Return [X, Y] of the center of cell containing provided text 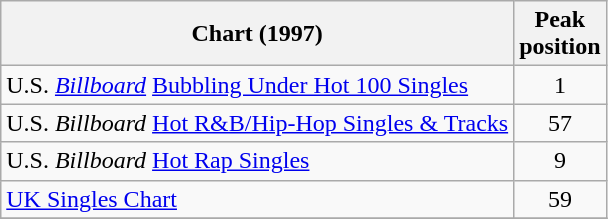
59 [560, 199]
U.S. Billboard Hot Rap Singles [258, 161]
U.S. Billboard Hot R&B/Hip-Hop Singles & Tracks [258, 123]
UK Singles Chart [258, 199]
U.S. Billboard Bubbling Under Hot 100 Singles [258, 85]
1 [560, 85]
9 [560, 161]
57 [560, 123]
Chart (1997) [258, 34]
Peakposition [560, 34]
